Search for the cell housing the specified text and yield its [X, Y] center coordinate. 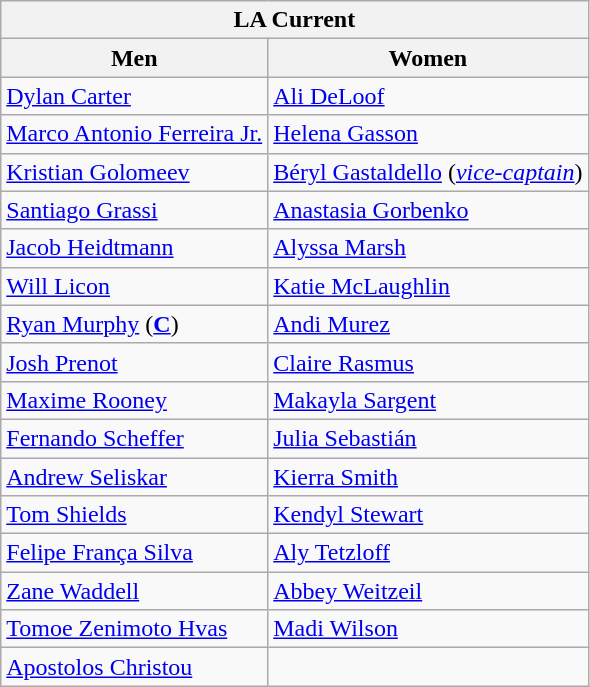
Apostolos Christou [134, 667]
LA Current [294, 20]
Zane Waddell [134, 591]
Andrew Seliskar [134, 477]
Tom Shields [134, 515]
Abbey Weitzeil [428, 591]
Kristian Golomeev [134, 172]
Kierra Smith [428, 477]
Dylan Carter [134, 96]
Ryan Murphy (C) [134, 324]
Julia Sebastián [428, 438]
Andi Murez [428, 324]
Santiago Grassi [134, 210]
Marco Antonio Ferreira Jr. [134, 134]
Fernando Scheffer [134, 438]
Anastasia Gorbenko [428, 210]
Josh Prenot [134, 362]
Madi Wilson [428, 629]
Aly Tetzloff [428, 553]
Alyssa Marsh [428, 248]
Ali DeLoof [428, 96]
Felipe França Silva [134, 553]
Men [134, 58]
Maxime Rooney [134, 400]
Béryl Gastaldello (vice-captain) [428, 172]
Claire Rasmus [428, 362]
Jacob Heidtmann [134, 248]
Makayla Sargent [428, 400]
Helena Gasson [428, 134]
Women [428, 58]
Tomoe Zenimoto Hvas [134, 629]
Katie McLaughlin [428, 286]
Kendyl Stewart [428, 515]
Will Licon [134, 286]
